Detect which cell encompasses the target text, then output its [x, y] center coordinate. 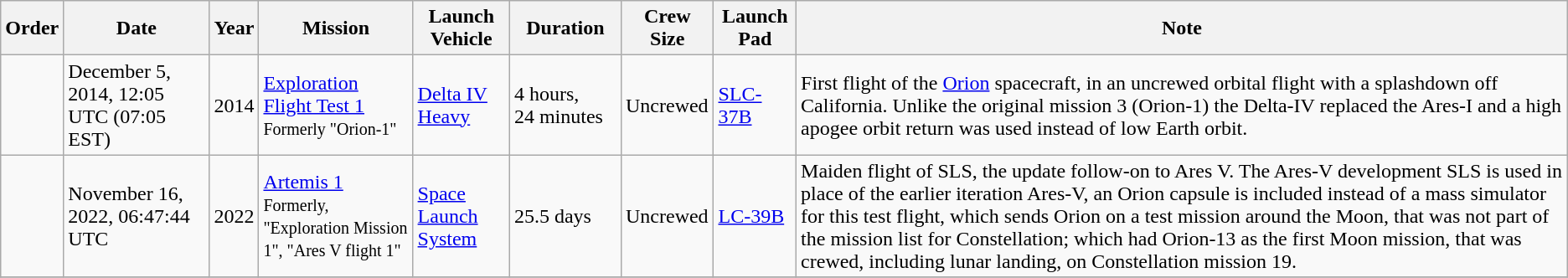
2022 [235, 216]
Exploration Flight Test 1 Formerly "Orion-1" [336, 106]
Artemis 1 Formerly, "Exploration Mission 1", "Ares V flight 1" [336, 216]
Note [1183, 28]
Crew Size [667, 28]
Year [235, 28]
2014 [235, 106]
Launch Vehicle [461, 28]
November 16, 2022, 06:47:44 UTC [137, 216]
Date [137, 28]
Order [32, 28]
4 hours, 24 minutes [565, 106]
Duration [565, 28]
Space Launch System [461, 216]
SLC-37B [756, 106]
Mission [336, 28]
Launch Pad [756, 28]
25.5 days [565, 216]
Delta IV Heavy [461, 106]
December 5, 2014, 12:05 UTC (07:05 EST) [137, 106]
LC-39B [756, 216]
